From the cell containing the given text, extract its center point as [x, y] coordinate. 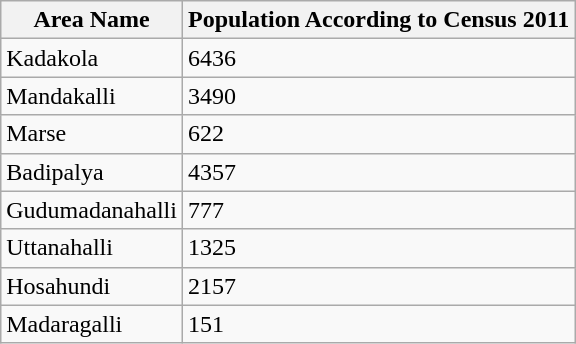
6436 [378, 58]
Mandakalli [92, 96]
2157 [378, 286]
3490 [378, 96]
Madaragalli [92, 324]
Hosahundi [92, 286]
4357 [378, 172]
622 [378, 134]
Area Name [92, 20]
1325 [378, 248]
Kadakola [92, 58]
Marse [92, 134]
Gudumadanahalli [92, 210]
Population According to Census 2011 [378, 20]
151 [378, 324]
Uttanahalli [92, 248]
777 [378, 210]
Badipalya [92, 172]
